Provide the [X, Y] coordinate of the cell's center where the given text is located.  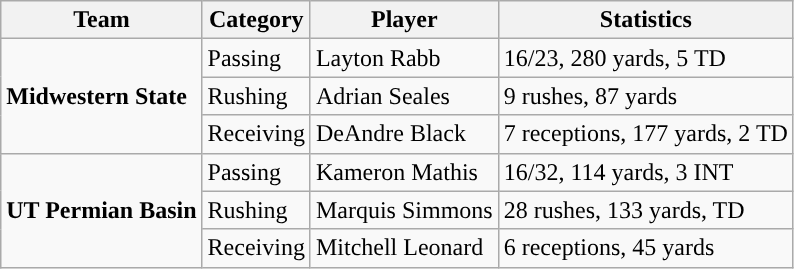
Layton Rabb [404, 58]
16/32, 114 yards, 3 INT [646, 172]
28 rushes, 133 yards, TD [646, 210]
Category [256, 20]
Team [102, 20]
DeAndre Black [404, 134]
Marquis Simmons [404, 210]
Adrian Seales [404, 96]
9 rushes, 87 yards [646, 96]
6 receptions, 45 yards [646, 248]
16/23, 280 yards, 5 TD [646, 58]
Mitchell Leonard [404, 248]
Player [404, 20]
Midwestern State [102, 96]
UT Permian Basin [102, 210]
7 receptions, 177 yards, 2 TD [646, 134]
Statistics [646, 20]
Kameron Mathis [404, 172]
